Return the [X, Y] coordinate for the center point of the cell that contains the specified text.  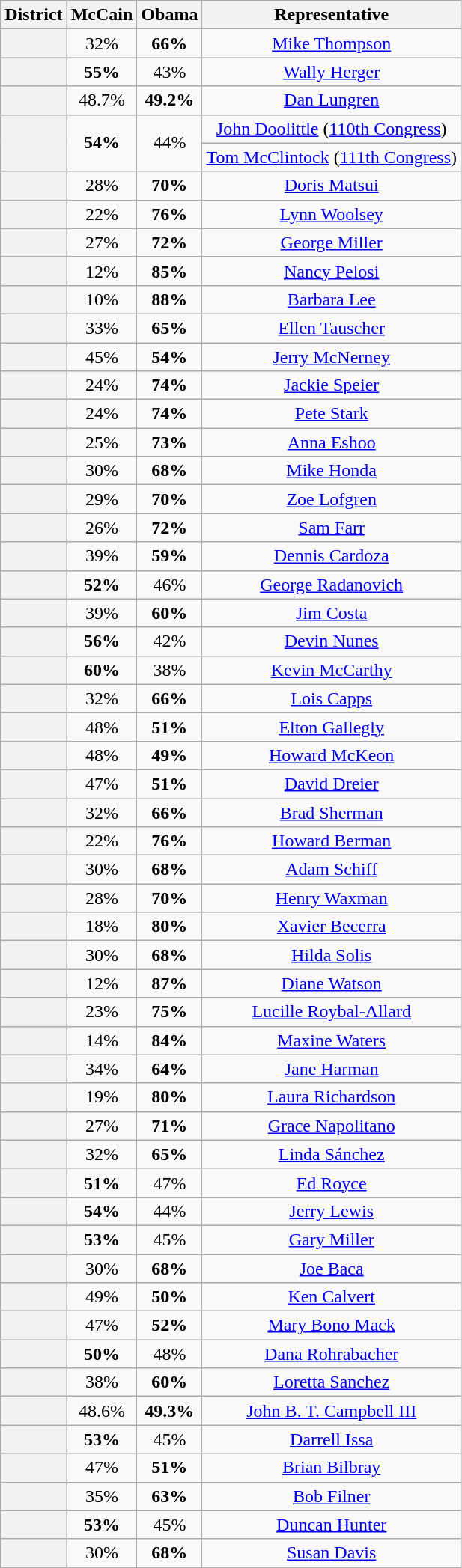
23% [102, 1012]
John Doolittle (110th Congress) [332, 129]
Lynn Woolsey [332, 214]
56% [102, 641]
Obama [169, 15]
Mike Honda [332, 471]
Mike Thompson [332, 43]
Ed Royce [332, 1183]
Kevin McCarthy [332, 670]
David Dreier [332, 784]
85% [169, 271]
Duncan Hunter [332, 1525]
Jerry Lewis [332, 1211]
McCain [102, 15]
Dana Rohrabacher [332, 1354]
55% [102, 72]
Howard Berman [332, 841]
26% [102, 528]
48.7% [102, 100]
Brad Sherman [332, 812]
75% [169, 1012]
Hilda Solis [332, 955]
25% [102, 442]
73% [169, 442]
71% [169, 1126]
49.3% [169, 1411]
Ellen Tauscher [332, 328]
District [34, 15]
Lois Capps [332, 698]
Jim Costa [332, 613]
Laura Richardson [332, 1097]
Elton Gallegly [332, 727]
Devin Nunes [332, 641]
Darrell Issa [332, 1439]
Jerry McNerney [332, 357]
42% [169, 641]
Gary Miller [332, 1239]
Joe Baca [332, 1269]
Adam Schiff [332, 870]
48.6% [102, 1411]
33% [102, 328]
Ken Calvert [332, 1297]
Nancy Pelosi [332, 271]
Lucille Roybal-Allard [332, 1012]
59% [169, 556]
Dan Lungren [332, 100]
Loretta Sanchez [332, 1382]
Dennis Cardoza [332, 556]
34% [102, 1069]
43% [169, 72]
John B. T. Campbell III [332, 1411]
63% [169, 1496]
35% [102, 1496]
Henry Waxman [332, 898]
84% [169, 1040]
Representative [332, 15]
14% [102, 1040]
Maxine Waters [332, 1040]
Doris Matsui [332, 186]
Zoe Lofgren [332, 499]
Jane Harman [332, 1069]
64% [169, 1069]
Grace Napolitano [332, 1126]
Linda Sánchez [332, 1154]
18% [102, 927]
Diane Watson [332, 983]
46% [169, 585]
Jackie Speier [332, 385]
Brian Bilbray [332, 1468]
Barbara Lee [332, 299]
Tom McClintock (111th Congress) [332, 157]
Susan Davis [332, 1553]
George Radanovich [332, 585]
Xavier Becerra [332, 927]
29% [102, 499]
19% [102, 1097]
87% [169, 983]
Wally Herger [332, 72]
Howard McKeon [332, 755]
Anna Eshoo [332, 442]
Pete Stark [332, 414]
Sam Farr [332, 528]
Mary Bono Mack [332, 1326]
George Miller [332, 242]
49.2% [169, 100]
88% [169, 299]
10% [102, 299]
Bob Filner [332, 1496]
